Determine the (x, y) coordinate at the center of the cell enclosing the given text.  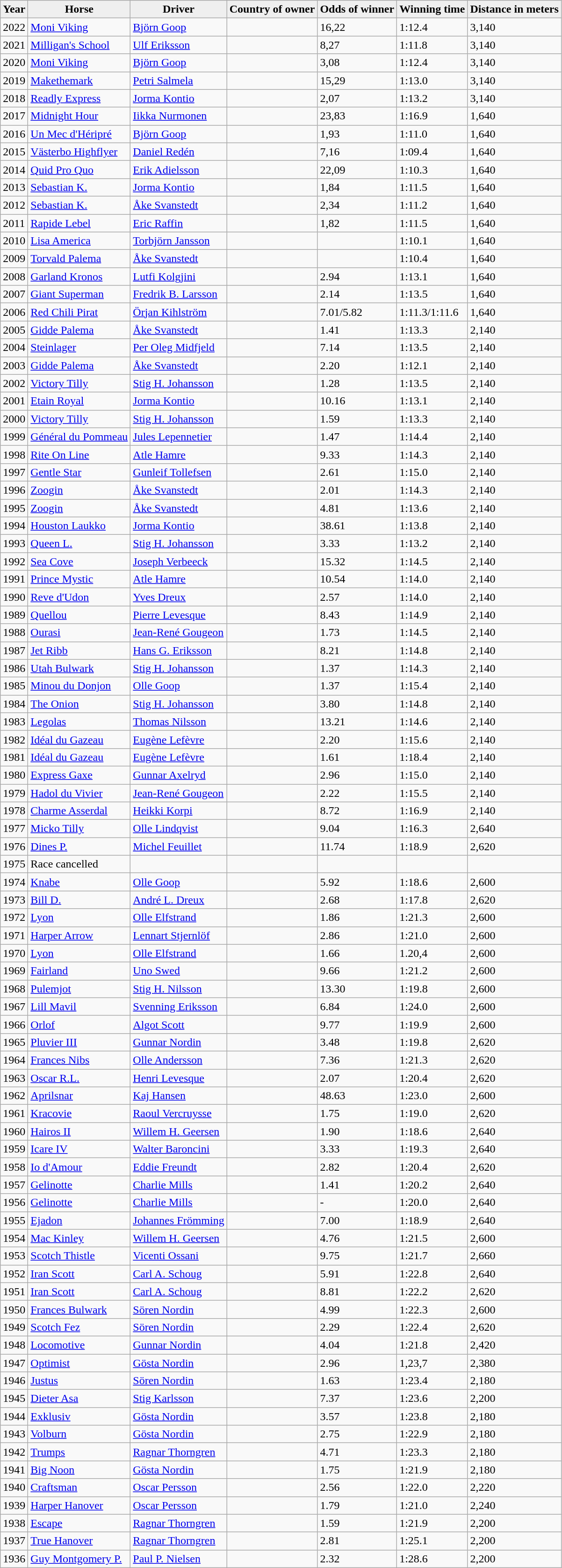
Michel Feuillet (179, 846)
7.14 (357, 348)
Garland Kronos (79, 277)
Yves Dreux (179, 597)
1:23.0 (432, 1096)
1:11.0 (432, 134)
1996 (14, 490)
Paul P. Nielsen (179, 1559)
Odds of winner (357, 9)
Horse (79, 9)
1960 (14, 1131)
Mac Kinley (79, 1238)
Makethemark (79, 80)
Harper Arrow (79, 935)
2.94 (357, 277)
16,22 (357, 27)
Country of owner (272, 9)
1.20,4 (432, 953)
1.79 (357, 1505)
Utah Bulwark (79, 668)
Steinlager (79, 348)
1,23,7 (432, 1363)
1:13.0 (432, 80)
1979 (14, 793)
The Onion (79, 704)
10.54 (357, 579)
Fredrik B. Larsson (179, 294)
2017 (14, 116)
1:23.6 (432, 1399)
2.01 (357, 490)
1982 (14, 739)
1980 (14, 775)
Reve d'Udon (79, 597)
Optimist (79, 1363)
1:22.9 (432, 1434)
1966 (14, 1024)
Dieter Asa (79, 1399)
4.99 (357, 1309)
Escape (79, 1523)
1983 (14, 722)
1977 (14, 829)
Minou du Donjon (79, 686)
1.73 (357, 633)
2,660 (514, 1256)
1:11.3/1:11.6 (432, 312)
Lill Mavil (79, 1006)
1,93 (357, 134)
Västerbo Highflyer (79, 152)
Petri Salmela (179, 80)
1991 (14, 579)
1992 (14, 562)
1964 (14, 1060)
Général du Pommeau (79, 437)
Torvald Palema (79, 259)
2008 (14, 277)
1:21.7 (432, 1256)
7.01/5.82 (357, 312)
1994 (14, 526)
Eddie Freundt (179, 1167)
8.43 (357, 615)
2.86 (357, 935)
Hans G. Eriksson (179, 650)
1981 (14, 757)
23,83 (357, 116)
Distance in meters (514, 9)
1968 (14, 989)
5.92 (357, 882)
Ourasi (79, 633)
Pulemjot (79, 989)
1967 (14, 1006)
1985 (14, 686)
2,07 (357, 98)
Walter Baroncini (179, 1149)
1949 (14, 1327)
1957 (14, 1185)
Justus (79, 1381)
Erik Adielsson (179, 169)
1:14.6 (432, 722)
Scotch Fez (79, 1327)
1:23.3 (432, 1452)
1:25.1 (432, 1541)
1:14.4 (432, 437)
1951 (14, 1291)
38.61 (357, 526)
Un Mec d'Héripré (79, 134)
Guy Montgomery P. (79, 1559)
1959 (14, 1149)
9.77 (357, 1024)
1997 (14, 472)
Joseph Verbeeck (179, 562)
Icare IV (79, 1149)
Algot Scott (179, 1024)
1948 (14, 1345)
2019 (14, 80)
2020 (14, 63)
1976 (14, 846)
1963 (14, 1078)
7,16 (357, 152)
Olle Lindqvist (179, 829)
1972 (14, 918)
2,220 (514, 1488)
1:20.0 (432, 1203)
Jet Ribb (79, 650)
2.82 (357, 1167)
1.47 (357, 437)
1945 (14, 1399)
Dines P. (79, 846)
1:12.1 (432, 365)
1.61 (357, 757)
2011 (14, 223)
1962 (14, 1096)
Express Gaxe (79, 775)
1.86 (357, 918)
Queen L. (79, 544)
Frances Nibs (79, 1060)
1984 (14, 704)
2.22 (357, 793)
Midnight Hour (79, 116)
1956 (14, 1203)
1:24.0 (432, 1006)
Hadol du Vivier (79, 793)
9.75 (357, 1256)
1:21.8 (432, 1345)
Raoul Vercruysse (179, 1114)
1989 (14, 615)
1999 (14, 437)
Stig Karlsson (179, 1399)
1:22.8 (432, 1274)
Pierre Levesque (179, 615)
Fairland (79, 971)
Ejadon (79, 1220)
Craftsman (79, 1488)
Etain Royal (79, 401)
1950 (14, 1309)
1978 (14, 811)
Johannes Frömming (179, 1220)
1.63 (357, 1381)
1:15.5 (432, 793)
Winning time (432, 9)
Prince Mystic (79, 579)
1.28 (357, 383)
4.76 (357, 1238)
1:19.3 (432, 1149)
3.48 (357, 1042)
1946 (14, 1381)
9.33 (357, 454)
2,420 (514, 1345)
2016 (14, 134)
6.84 (357, 1006)
1:10.3 (432, 169)
1988 (14, 633)
1939 (14, 1505)
1947 (14, 1363)
11.74 (357, 846)
2.61 (357, 472)
Readly Express (79, 98)
2004 (14, 348)
Locomotive (79, 1345)
13.30 (357, 989)
8.21 (357, 650)
- (357, 1203)
True Hanover (79, 1541)
1961 (14, 1114)
1:15.4 (432, 686)
2012 (14, 205)
1955 (14, 1220)
Jules Lepennetier (179, 437)
Lisa America (79, 241)
2014 (14, 169)
2.29 (357, 1327)
Trumps (79, 1452)
Driver (179, 9)
Lennart Stjernlöf (179, 935)
Houston Laukko (79, 526)
Year (14, 9)
Rite On Line (79, 454)
1940 (14, 1488)
22,09 (357, 169)
48.63 (357, 1096)
1:20.2 (432, 1185)
1974 (14, 882)
1969 (14, 971)
Iikka Nurmonen (179, 116)
Henri Levesque (179, 1078)
1:15.6 (432, 739)
1937 (14, 1541)
1:13.8 (432, 526)
1998 (14, 454)
2015 (14, 152)
8.81 (357, 1291)
2,380 (514, 1363)
1:11.2 (432, 205)
Scotch Thistle (79, 1256)
Big Noon (79, 1470)
Charme Asserdal (79, 811)
1:10.4 (432, 259)
13.21 (357, 722)
Harper Hanover (79, 1505)
1:13.6 (432, 508)
1:21.2 (432, 971)
1953 (14, 1256)
Frances Bulwark (79, 1309)
8,27 (357, 45)
Knabe (79, 882)
Oscar R.L. (79, 1078)
2000 (14, 419)
1:19.0 (432, 1114)
2.81 (357, 1541)
9.66 (357, 971)
2002 (14, 383)
Kracovie (79, 1114)
1:14.9 (432, 615)
1:23.4 (432, 1381)
1952 (14, 1274)
Per Oleg Midfjeld (179, 348)
2010 (14, 241)
2.32 (357, 1559)
1.90 (357, 1131)
Uno Swed (179, 971)
2.07 (357, 1078)
1:22.4 (432, 1327)
2003 (14, 365)
9.04 (357, 829)
1973 (14, 900)
2021 (14, 45)
Rapide Lebel (79, 223)
1993 (14, 544)
Torbjörn Jansson (179, 241)
1:11.8 (432, 45)
Kaj Hansen (179, 1096)
Örjan Kihlström (179, 312)
1971 (14, 935)
Micko Tilly (79, 829)
2018 (14, 98)
1:22.3 (432, 1309)
Stig H. Nilsson (179, 989)
2.57 (357, 597)
1943 (14, 1434)
Vicenti Ossani (179, 1256)
2013 (14, 187)
Legolas (79, 722)
2,34 (357, 205)
2007 (14, 294)
3,08 (357, 63)
Quellou (79, 615)
Gentle Star (79, 472)
Sea Cove (79, 562)
1:22.0 (432, 1488)
1941 (14, 1470)
2022 (14, 27)
1958 (14, 1167)
5.91 (357, 1274)
1986 (14, 668)
Exklusiv (79, 1416)
Gunnar Axelryd (179, 775)
1970 (14, 953)
1:19.9 (432, 1024)
2009 (14, 259)
1:18.4 (432, 757)
1:09.4 (432, 152)
1:21.5 (432, 1238)
2.56 (357, 1488)
1965 (14, 1042)
Race cancelled (79, 864)
Quid Pro Quo (79, 169)
1,84 (357, 187)
Orlof (79, 1024)
7.36 (357, 1060)
Pluvier III (79, 1042)
3.57 (357, 1416)
1975 (14, 864)
1:10.1 (432, 241)
10.16 (357, 401)
Olle Andersson (179, 1060)
1944 (14, 1416)
2.14 (357, 294)
1:16.3 (432, 829)
4.71 (357, 1452)
7.00 (357, 1220)
Bill D. (79, 900)
4.81 (357, 508)
Red Chili Pirat (79, 312)
Io d'Amour (79, 1167)
2005 (14, 330)
Daniel Redén (179, 152)
1,82 (357, 223)
Hairos II (79, 1131)
3.80 (357, 704)
André L. Dreux (179, 900)
1:22.2 (432, 1291)
2,240 (514, 1505)
Eric Raffin (179, 223)
4.04 (357, 1345)
1987 (14, 650)
Volburn (79, 1434)
Svenning Eriksson (179, 1006)
1995 (14, 508)
15.32 (357, 562)
1938 (14, 1523)
2001 (14, 401)
1:17.8 (432, 900)
15,29 (357, 80)
2.68 (357, 900)
1.66 (357, 953)
Gunleif Tollefsen (179, 472)
1:23.8 (432, 1416)
Aprilsnar (79, 1096)
Giant Superman (79, 294)
1:28.6 (432, 1559)
1936 (14, 1559)
2006 (14, 312)
Lutfi Kolgjini (179, 277)
8.72 (357, 811)
Milligan's School (79, 45)
1954 (14, 1238)
Heikki Korpi (179, 811)
1990 (14, 597)
Ulf Eriksson (179, 45)
Thomas Nilsson (179, 722)
2.75 (357, 1434)
1942 (14, 1452)
7.37 (357, 1399)
